Output the [X, Y] coordinate of the center of the cell containing the given text.  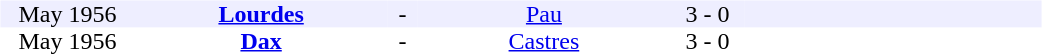
Lourdes [262, 14]
Castres [544, 42]
Dax [262, 42]
Pau [544, 14]
